Return the (X, Y) coordinate for the center point of the cell that contains the specified text.  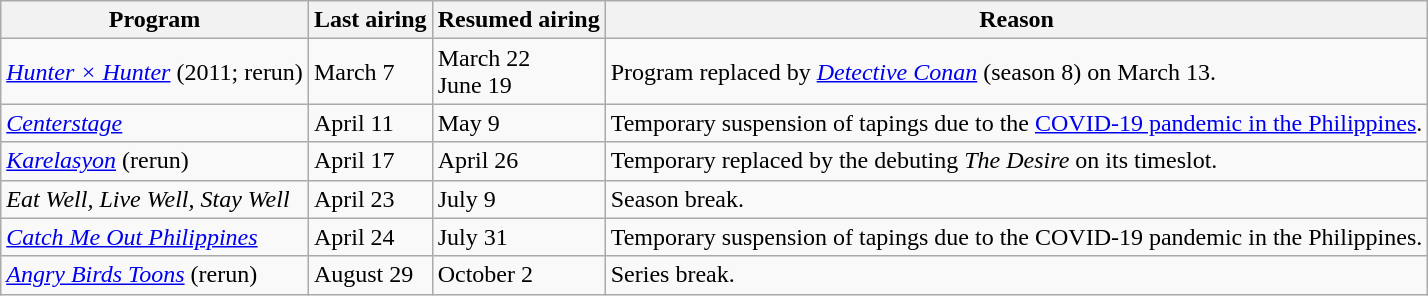
July 31 (518, 237)
Resumed airing (518, 20)
April 17 (370, 161)
Reason (1016, 20)
Last airing (370, 20)
Hunter × Hunter (2011; rerun) (155, 72)
Temporary replaced by the debuting The Desire on its timeslot. (1016, 161)
October 2 (518, 275)
Karelasyon (rerun) (155, 161)
Centerstage (155, 123)
Season break. (1016, 199)
Angry Birds Toons (rerun) (155, 275)
Program replaced by Detective Conan (season 8) on March 13. (1016, 72)
April 11 (370, 123)
April 24 (370, 237)
May 9 (518, 123)
Series break. (1016, 275)
March 7 (370, 72)
Program (155, 20)
Catch Me Out Philippines (155, 237)
March 22 June 19 (518, 72)
April 26 (518, 161)
July 9 (518, 199)
August 29 (370, 275)
April 23 (370, 199)
Eat Well, Live Well, Stay Well (155, 199)
